Search for the cell housing the specified text and yield its (x, y) center coordinate. 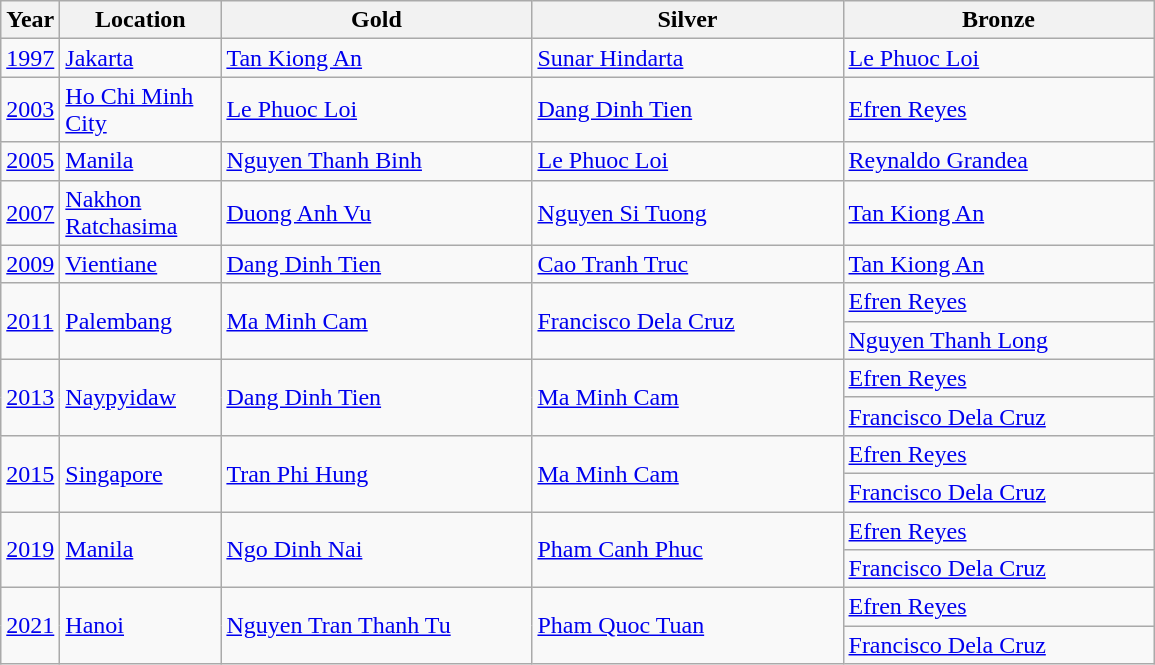
Gold (376, 20)
2015 (30, 473)
Pham Quoc Tuan (688, 626)
Duong Anh Vu (376, 212)
Reynaldo Grandea (998, 161)
Hanoi (140, 626)
2005 (30, 161)
Ngo Dinh Nai (376, 550)
2009 (30, 264)
Jakarta (140, 58)
Silver (688, 20)
Vientiane (140, 264)
Pham Canh Phuc (688, 550)
Nguyen Thanh Binh (376, 161)
Ho Chi Minh City (140, 110)
2011 (30, 321)
2021 (30, 626)
Nguyen Si Tuong (688, 212)
Sunar Hindarta (688, 58)
Cao Tranh Truc (688, 264)
2003 (30, 110)
Location (140, 20)
1997 (30, 58)
Tran Phi Hung (376, 473)
2019 (30, 550)
Bronze (998, 20)
Nguyen Tran Thanh Tu (376, 626)
2013 (30, 397)
Singapore (140, 473)
2007 (30, 212)
Nakhon Ratchasima (140, 212)
Palembang (140, 321)
Nguyen Thanh Long (998, 340)
Naypyidaw (140, 397)
Year (30, 20)
